Extract the [X, Y] coordinate from the center of the cell holding the provided text.  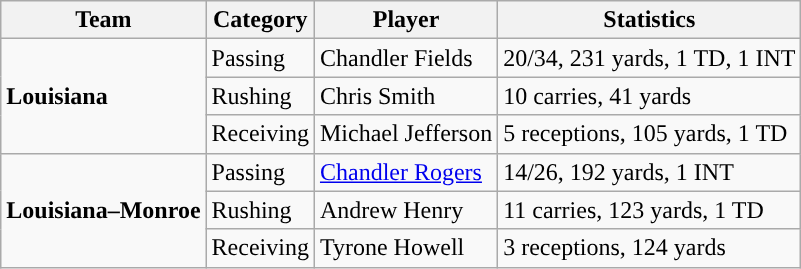
Andrew Henry [406, 210]
Category [260, 20]
Player [406, 20]
Michael Jefferson [406, 134]
Team [104, 20]
3 receptions, 124 yards [650, 248]
Chandler Fields [406, 58]
Chandler Rogers [406, 172]
11 carries, 123 yards, 1 TD [650, 210]
14/26, 192 yards, 1 INT [650, 172]
Tyrone Howell [406, 248]
Louisiana–Monroe [104, 210]
20/34, 231 yards, 1 TD, 1 INT [650, 58]
Louisiana [104, 96]
5 receptions, 105 yards, 1 TD [650, 134]
Chris Smith [406, 96]
Statistics [650, 20]
10 carries, 41 yards [650, 96]
